Return the (X, Y) coordinate for the center point of the cell that contains the specified text.  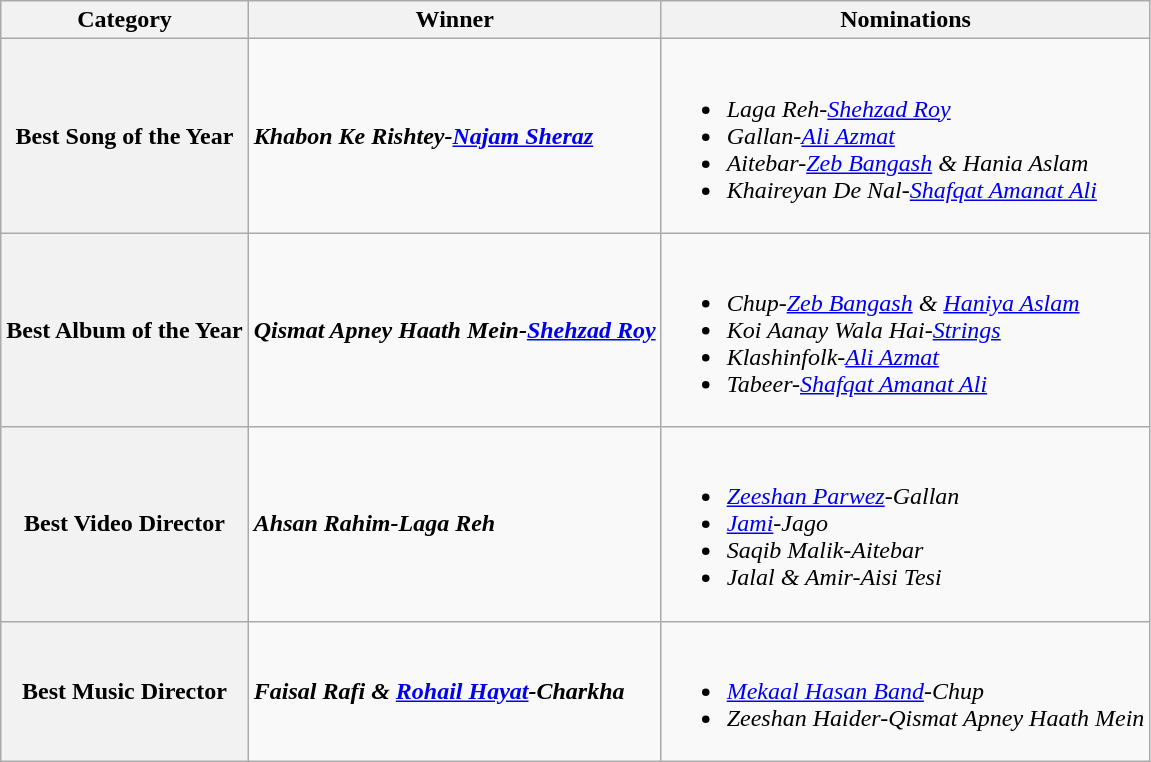
Zeeshan Parwez-GallanJami-JagoSaqib Malik-AitebarJalal & Amir-Aisi Tesi (906, 524)
Best Music Director (125, 691)
Khabon Ke Rishtey-Najam Sheraz (454, 136)
Ahsan Rahim-Laga Reh (454, 524)
Best Video Director (125, 524)
Best Album of the Year (125, 330)
Chup-Zeb Bangash & Haniya AslamKoi Aanay Wala Hai-StringsKlashinfolk-Ali AzmatTabeer-Shafqat Amanat Ali (906, 330)
Mekaal Hasan Band-ChupZeeshan Haider-Qismat Apney Haath Mein (906, 691)
Qismat Apney Haath Mein-Shehzad Roy (454, 330)
Laga Reh-Shehzad RoyGallan-Ali AzmatAitebar-Zeb Bangash & Hania AslamKhaireyan De Nal-Shafqat Amanat Ali (906, 136)
Category (125, 20)
Best Song of the Year (125, 136)
Nominations (906, 20)
Faisal Rafi & Rohail Hayat-Charkha (454, 691)
Winner (454, 20)
